Pinpoint the cell where the given text exists, returning its [x, y] midpoint coordinate. 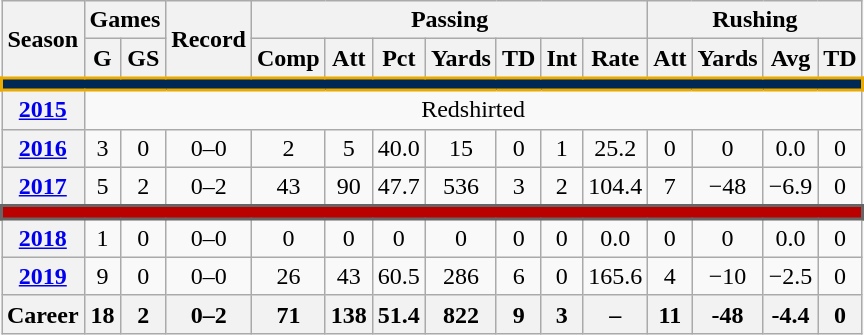
Career [44, 314]
138 [348, 314]
Redshirted [473, 110]
Int [562, 58]
60.5 [398, 276]
Pct [398, 58]
G [102, 58]
Season [44, 40]
104.4 [616, 186]
2015 [44, 110]
Record [209, 40]
7 [670, 186]
4 [670, 276]
11 [670, 314]
−2.5 [790, 276]
165.6 [616, 276]
Avg [790, 58]
286 [460, 276]
536 [460, 186]
– [616, 314]
-4.4 [790, 314]
18 [102, 314]
−48 [728, 186]
−10 [728, 276]
2016 [44, 148]
71 [289, 314]
2018 [44, 238]
40.0 [398, 148]
Comp [289, 58]
26 [289, 276]
Rate [616, 58]
GS [144, 58]
2017 [44, 186]
6 [518, 276]
Passing [450, 20]
90 [348, 186]
15 [460, 148]
Games [125, 20]
Rushing [755, 20]
47.7 [398, 186]
51.4 [398, 314]
-48 [728, 314]
2019 [44, 276]
822 [460, 314]
25.2 [616, 148]
−6.9 [790, 186]
